Detect which cell encompasses the target text, then output its (X, Y) center coordinate. 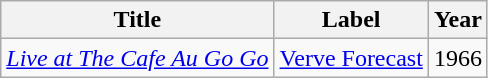
Verve Forecast (351, 58)
Label (351, 20)
Live at The Cafe Au Go Go (138, 58)
1966 (458, 58)
Title (138, 20)
Year (458, 20)
